Scan for the cell matching the given text and deliver its [X, Y] coordinate at center. 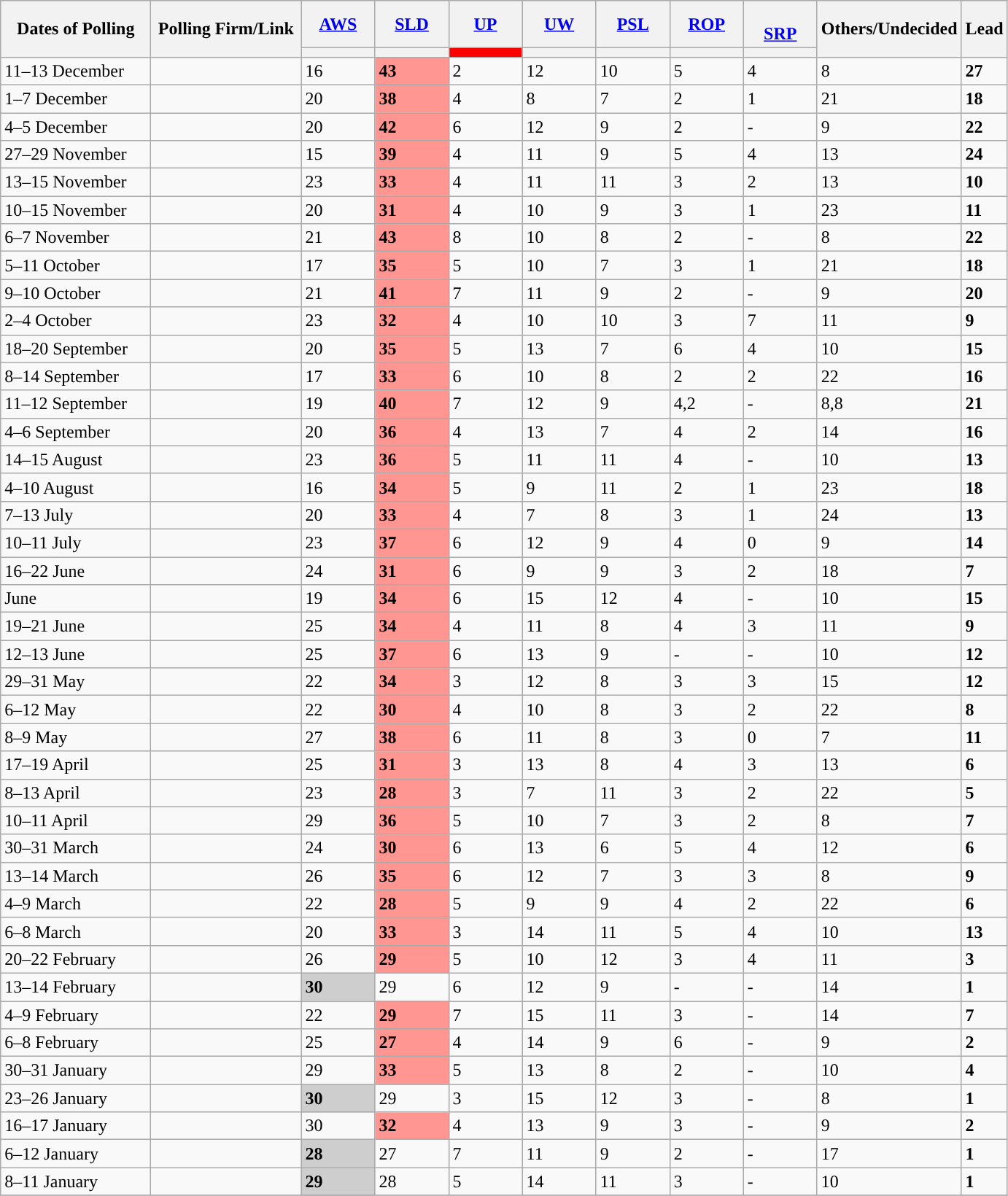
7–13 July [76, 515]
16–22 June [76, 571]
Lead [985, 29]
40 [411, 404]
June [76, 599]
1–7 December [76, 98]
41 [411, 293]
6–12 January [76, 1154]
27–29 November [76, 155]
8,8 [889, 404]
29–31 May [76, 682]
PSL [633, 25]
13–14 March [76, 876]
13–14 February [76, 987]
10–11 April [76, 820]
14–15 August [76, 459]
8–9 May [76, 737]
8–14 September [76, 376]
6–7 November [76, 238]
4–10 August [76, 487]
Others/Undecided [889, 29]
SLD [411, 25]
17–19 April [76, 765]
5–11 October [76, 265]
4,2 [706, 404]
6–12 May [76, 710]
23–26 January [76, 1098]
SRP [780, 25]
UW [559, 25]
6–8 March [76, 931]
11–12 September [76, 404]
42 [411, 126]
8–11 January [76, 1181]
13–15 November [76, 182]
2–4 October [76, 321]
4–6 September [76, 432]
11–13 December [76, 71]
39 [411, 155]
Polling Firm/Link [226, 29]
12–13 June [76, 654]
4–5 December [76, 126]
20–22 February [76, 959]
10–11 July [76, 543]
ROP [706, 25]
UP [486, 25]
6–8 February [76, 1043]
18–20 September [76, 349]
4–9 February [76, 1014]
AWS [338, 25]
30–31 March [76, 848]
30–31 January [76, 1071]
19–21 June [76, 626]
8–13 April [76, 793]
4–9 March [76, 904]
16–17 January [76, 1126]
9–10 October [76, 293]
Dates of Polling [76, 29]
10–15 November [76, 210]
